Scan for the cell matching the given text and deliver its [x, y] coordinate at center. 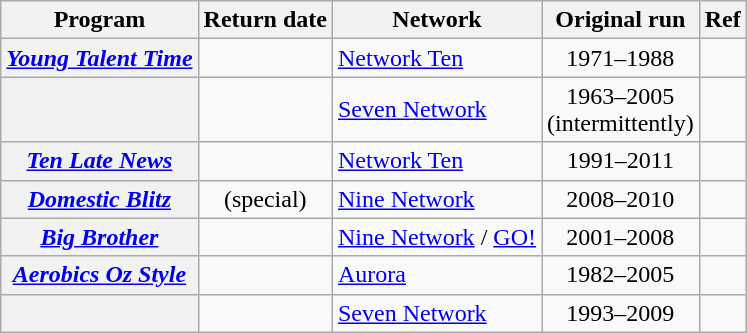
Nine Network / GO! [436, 237]
Aerobics Oz Style [100, 275]
Original run [621, 20]
Program [100, 20]
1963–2005(intermittently) [621, 110]
2008–2010 [621, 199]
Network [436, 20]
1991–2011 [621, 161]
Young Talent Time [100, 58]
Big Brother [100, 237]
1971–1988 [621, 58]
Ref [722, 20]
Ten Late News [100, 161]
2001–2008 [621, 237]
Nine Network [436, 199]
Domestic Blitz [100, 199]
1982–2005 [621, 275]
Aurora [436, 275]
1993–2009 [621, 313]
Return date [265, 20]
(special) [265, 199]
